Scan for the cell matching the given text and deliver its [X, Y] coordinate at center. 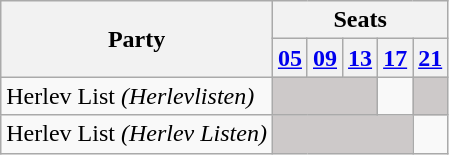
09 [324, 58]
17 [396, 58]
Seats [360, 20]
Herlev List (Herlev Listen) [137, 134]
21 [430, 58]
Herlev List (Herlevlisten) [137, 96]
13 [360, 58]
Party [137, 39]
05 [290, 58]
